Find where the given text appears and provide that cell's center as [x, y] coordinate. 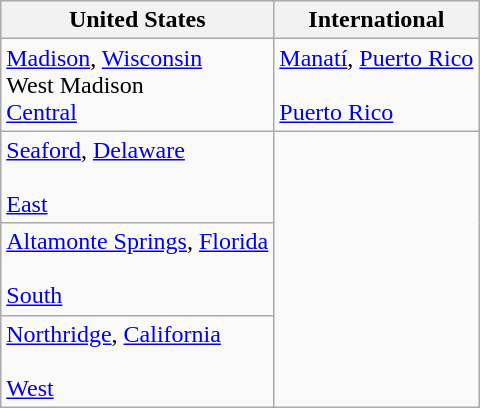
Altamonte Springs, FloridaSouth [138, 269]
Madison, WisconsinWest MadisonCentral [138, 85]
Seaford, DelawareEast [138, 177]
Northridge, CaliforniaWest [138, 361]
Manatí, Puerto RicoPuerto Rico [376, 85]
United States [138, 20]
International [376, 20]
